Scan for the cell matching the given text and deliver its (x, y) coordinate at center. 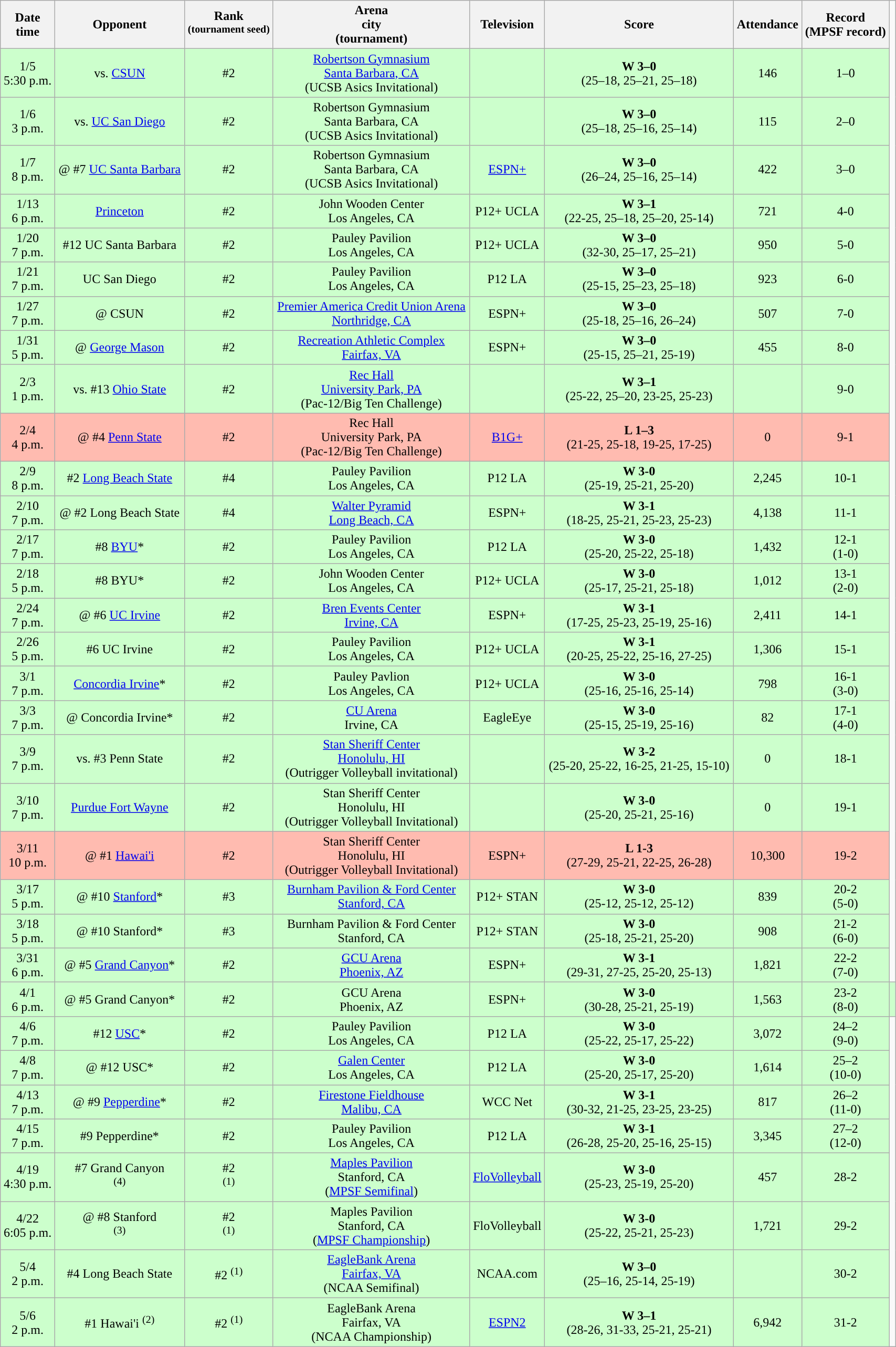
#9 Pepperdine* (120, 1136)
#1 Hawai'i (2) (120, 1322)
3/185 p.m. (28, 931)
B1G+ (507, 437)
29-2 (845, 1226)
4/16 p.m. (28, 999)
W 3–0(26–24, 25–16, 25–14) (639, 170)
17-1(4-0) (845, 717)
1/55:30 p.m. (28, 73)
5/62 p.m. (28, 1322)
W 3–1(25-22, 25–20, 23-25, 25-23) (639, 389)
1,563 (767, 999)
Datetime (28, 25)
1,721 (767, 1226)
Concordia Irvine* (120, 684)
22-2(7-0) (845, 965)
W 3-0(25-17, 25-21, 25-18) (639, 581)
WCC Net (507, 1102)
3/316 p.m. (28, 965)
EagleEye (507, 717)
#12 USC* (120, 1033)
@ #6 UC Irvine (120, 615)
vs. CSUN (120, 73)
@ #9 Pepperdine* (120, 1102)
3/97 p.m. (28, 759)
839 (767, 897)
1,432 (767, 547)
26–2(11-0) (845, 1102)
#6 UC Irvine (120, 649)
2/185 p.m. (28, 581)
W 3-0(30-28, 25-21, 25-19) (639, 999)
W 3–1(22-25, 25–18, 25–20, 25-14) (639, 211)
2/44 p.m. (28, 437)
#12 UC Santa Barbara (120, 245)
6-0 (845, 279)
Pauley PavlionLos Angeles, CA (371, 684)
@ Concordia Irvine* (120, 717)
@ George Mason (120, 348)
W 3-1(17-25, 25-23, 25-19, 25-16) (639, 615)
@ #8 Stanford(3) (120, 1226)
Record(MPSF record) (845, 25)
20-2(5-0) (845, 897)
115 (767, 121)
31-2 (845, 1322)
Premier America Credit Union ArenaNorthridge, CA (371, 313)
3,345 (767, 1136)
Arenacity(tournament) (371, 25)
@ CSUN (120, 313)
NCAA.com (507, 1274)
Score (639, 25)
W 3–0(32-30, 25–17, 25–21) (639, 245)
25–2(10-0) (845, 1067)
3,072 (767, 1033)
@ #2 Long Beach State (120, 513)
13-1(2-0) (845, 581)
vs. #13 Ohio State (120, 389)
2,245 (767, 478)
@ #7 UC Santa Barbara (120, 170)
W 3-0(25-22, 25-21, 25-23) (639, 1226)
vs. #3 Penn State (120, 759)
Opponent (120, 25)
721 (767, 211)
W 3-0(25-20, 25-21, 25-16) (639, 807)
W 3-2(25-20, 25-22, 16-25, 21-25, 15-10) (639, 759)
18-1 (845, 759)
950 (767, 245)
Television (507, 25)
ESPN2 (507, 1322)
2/31 p.m. (28, 389)
W 3–0(25-15, 25–23, 25–18) (639, 279)
L 1-3(27-29, 25-21, 22-25, 26-28) (639, 855)
10-1 (845, 478)
W 3-1(26-28, 25-20, 25-16, 25-15) (639, 1136)
4/226:05 p.m. (28, 1226)
923 (767, 279)
1/78 p.m. (28, 170)
1,012 (767, 581)
Maples PavilionStanford, CA(MPSF Semifinal) (371, 1177)
1/277 p.m. (28, 313)
23-2(8-0) (845, 999)
Bren Events CenterIrvine, CA (371, 615)
82 (767, 717)
9-1 (845, 437)
19-2 (845, 855)
UC San Diego (120, 279)
30-2 (845, 1274)
EagleBank ArenaFairfax, VA(NCAA Semifinal) (371, 1274)
Recreation Athletic ComplexFairfax, VA (371, 348)
21-2(6-0) (845, 931)
2/107 p.m. (28, 513)
28-2 (845, 1177)
Galen CenterLos Angeles, CA (371, 1067)
4,138 (767, 513)
455 (767, 348)
W 3-0(25-18, 25-21, 25-20) (639, 931)
W 3-0(25-20, 25-17, 25-20) (639, 1067)
1/217 p.m. (28, 279)
7-0 (845, 313)
27–2(12-0) (845, 1136)
4/194:30 p.m. (28, 1177)
4/157 p.m. (28, 1136)
@ #12 USC* (120, 1067)
817 (767, 1102)
1/63 p.m. (28, 121)
Purdue Fort Wayne (120, 807)
146 (767, 73)
422 (767, 170)
Princeton (120, 211)
2/247 p.m. (28, 615)
W 3-0(25-23, 25-19, 25-20) (639, 1177)
W 3-0(25-19, 25-21, 25-20) (639, 478)
W 3-0(25-16, 25-16, 25-14) (639, 684)
19-1 (845, 807)
24–2(9-0) (845, 1033)
14-1 (845, 615)
4/87 p.m. (28, 1067)
CU ArenaIrvine, CA (371, 717)
W 3–0(25-18, 25–16, 26–24) (639, 313)
457 (767, 1177)
3–0 (845, 170)
Firestone FieldhouseMalibu, CA (371, 1102)
@ #1 Hawai'i (120, 855)
3/175 p.m. (28, 897)
908 (767, 931)
798 (767, 684)
W 3-0(25-22, 25-17, 25-22) (639, 1033)
8-0 (845, 348)
1/207 p.m. (28, 245)
2–0 (845, 121)
4/137 p.m. (28, 1102)
W 3-0(25-20, 25-22, 25-18) (639, 547)
2/98 p.m. (28, 478)
3/1110 p.m. (28, 855)
5/42 p.m. (28, 1274)
EagleBank ArenaFairfax, VA(NCAA Championship) (371, 1322)
9-0 (845, 389)
W 3–1(28-26, 31-33, 25-21, 25-21) (639, 1322)
10,300 (767, 855)
2/177 p.m. (28, 547)
W 3–0(25–16, 25-14, 25-19) (639, 1274)
W 3–0(25-15, 25–21, 25-19) (639, 348)
vs. UC San Diego (120, 121)
507 (767, 313)
W 3-0(25-12, 25-12, 25-12) (639, 897)
#7 Grand Canyon(4) (120, 1177)
4/67 p.m. (28, 1033)
#2 Long Beach State (120, 478)
W 3–0(25–18, 25–16, 25–14) (639, 121)
2,411 (767, 615)
12-1(1-0) (845, 547)
1/136 p.m. (28, 211)
Attendance (767, 25)
1,614 (767, 1067)
@ #4 Penn State (120, 437)
1,821 (767, 965)
W 3-1(30-32, 21-25, 23-25, 23-25) (639, 1102)
1–0 (845, 73)
1/315 p.m. (28, 348)
W 3-0(25-15, 25-19, 25-16) (639, 717)
W 3–0(25–18, 25–21, 25–18) (639, 73)
3/17 p.m. (28, 684)
16-1(3-0) (845, 684)
W 3-1(18-25, 25-21, 25-23, 25-23) (639, 513)
11-1 (845, 513)
Stan Sheriff CenterHonolulu, HI(Outrigger Volleyball invitational) (371, 759)
3/107 p.m. (28, 807)
1,306 (767, 649)
Maples PavilionStanford, CA(MPSF Championship) (371, 1226)
15-1 (845, 649)
W 3-1(20-25, 25-22, 25-16, 27-25) (639, 649)
5-0 (845, 245)
4-0 (845, 211)
L 1–3(21-25, 25-18, 19-25, 17-25) (639, 437)
6,942 (767, 1322)
2/265 p.m. (28, 649)
Walter PyramidLong Beach, CA (371, 513)
3/37 p.m. (28, 717)
Rank(tournament seed) (229, 25)
#4 Long Beach State (120, 1274)
W 3-1(29-31, 27-25, 25-20, 25-13) (639, 965)
